Identify which cell holds the provided text, then report its (X, Y) central coordinate. 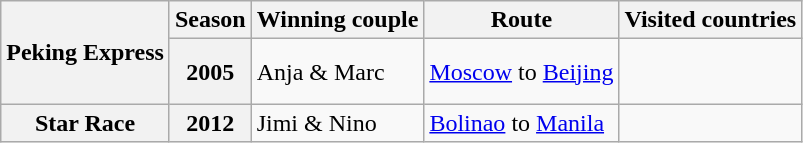
Route (522, 20)
Moscow to Beijing (522, 72)
2012 (210, 123)
Bolinao to Manila (522, 123)
2005 (210, 72)
Anja & Marc (338, 72)
Peking Express (86, 52)
Star Race (86, 123)
Winning couple (338, 20)
Season (210, 20)
Jimi & Nino (338, 123)
Visited countries (710, 20)
